Detect which cell encompasses the target text, then output its [x, y] center coordinate. 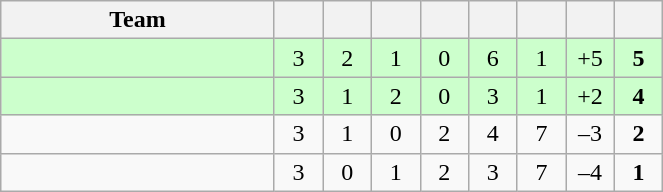
5 [638, 58]
+2 [590, 96]
6 [494, 58]
+5 [590, 58]
Team [138, 20]
–4 [590, 172]
–3 [590, 134]
